Determine the [x, y] coordinate at the center of the cell enclosing the given text.  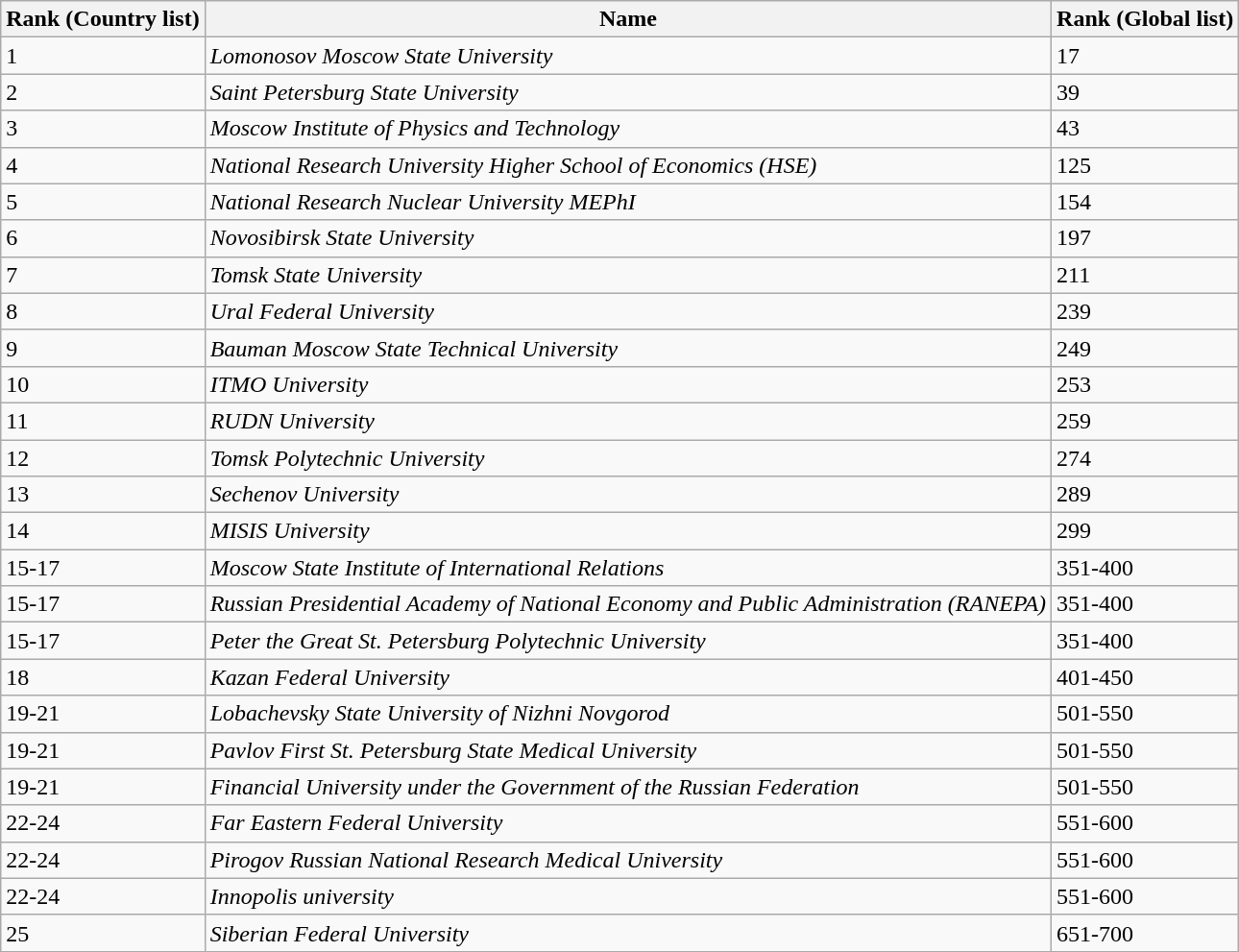
Siberian Federal University [628, 933]
Tomsk Polytechnic University [628, 458]
Ural Federal University [628, 311]
Rank (Country list) [103, 19]
249 [1145, 348]
Bauman Moscow State Technical University [628, 348]
3 [103, 129]
Innopolis university [628, 896]
Moscow Institute of Physics and Technology [628, 129]
Far Eastern Federal University [628, 823]
25 [103, 933]
39 [1145, 92]
6 [103, 238]
43 [1145, 129]
ITMO University [628, 384]
Novosibirsk State University [628, 238]
Tomsk State University [628, 275]
Pirogov Russian National Research Medical University [628, 860]
259 [1145, 421]
National Research Nuclear University MEPhI [628, 202]
274 [1145, 458]
14 [103, 531]
239 [1145, 311]
Lobachevsky State University of Nizhni Novgorod [628, 714]
MISIS University [628, 531]
12 [103, 458]
RUDN University [628, 421]
5 [103, 202]
651-700 [1145, 933]
Kazan Federal University [628, 677]
17 [1145, 56]
7 [103, 275]
9 [103, 348]
154 [1145, 202]
Pavlov First St. Petersburg State Medical University [628, 750]
4 [103, 165]
Lomonosov Moscow State University [628, 56]
Saint Petersburg State University [628, 92]
2 [103, 92]
1 [103, 56]
401-450 [1145, 677]
8 [103, 311]
National Research University Higher School of Economics (HSE) [628, 165]
10 [103, 384]
Sechenov University [628, 495]
125 [1145, 165]
Peter the Great St. Petersburg Polytechnic University [628, 641]
Moscow State Institute of International Relations [628, 568]
Name [628, 19]
11 [103, 421]
Russian Presidential Academy of National Economy and Public Administration (RANEPA) [628, 604]
18 [103, 677]
253 [1145, 384]
13 [103, 495]
197 [1145, 238]
211 [1145, 275]
Rank (Global list) [1145, 19]
289 [1145, 495]
299 [1145, 531]
Financial University under the Government of the Russian Federation [628, 787]
